Output the [X, Y] coordinate of the center of the cell containing the given text.  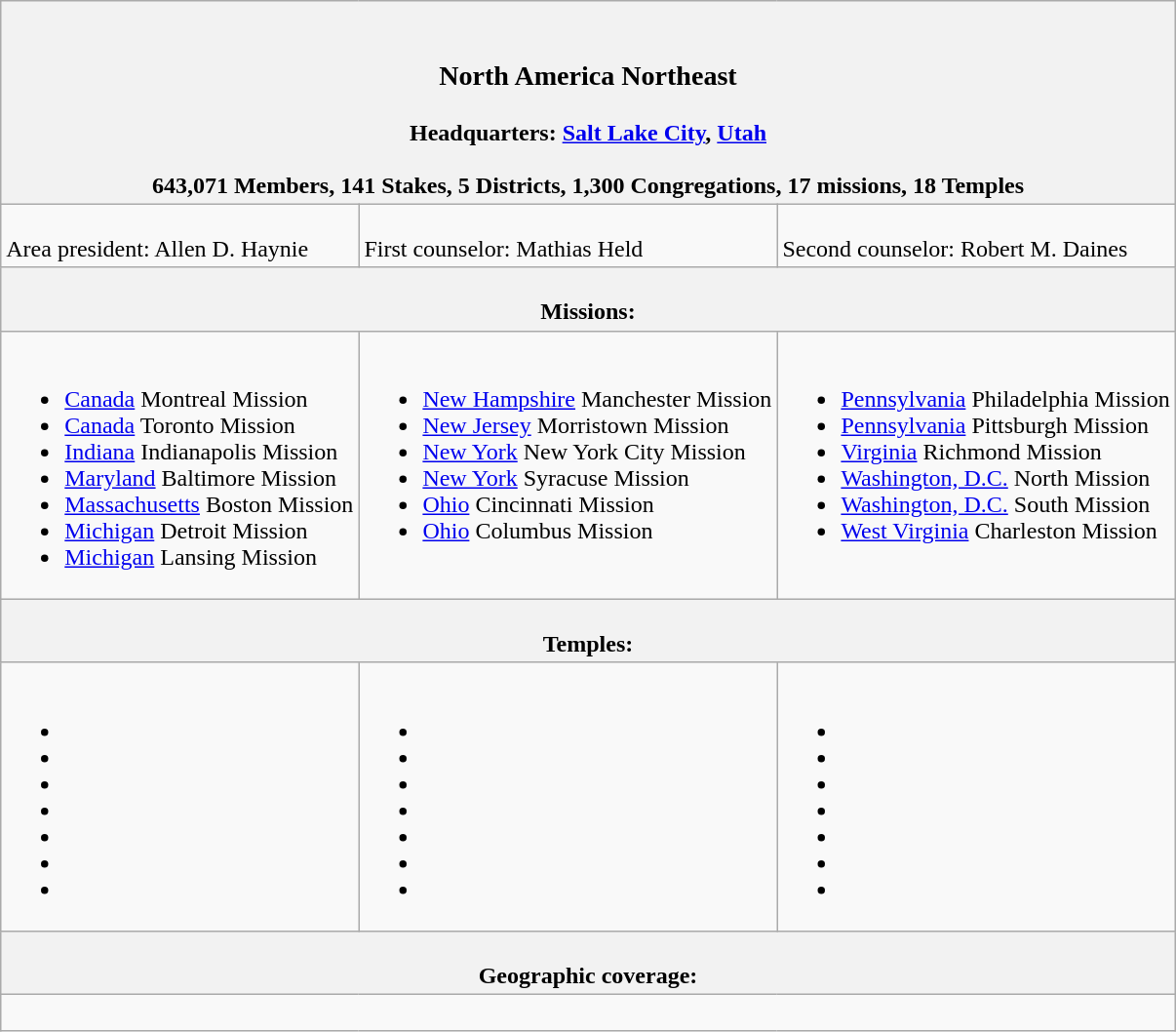
Second counselor: Robert M. Daines [976, 236]
Temples: [588, 630]
North America NortheastHeadquarters: Salt Lake City, Utah643,071 Members, 141 Stakes, 5 Districts, 1,300 Congregations, 17 missions, 18 Temples [588, 102]
First counselor: Mathias Held [568, 236]
Geographic coverage: [588, 962]
Area president: Allen D. Haynie [179, 236]
Missions: [588, 298]
